Return (x, y) of the center of cell containing provided text 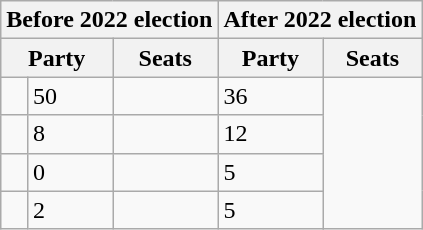
36 (270, 96)
2 (70, 210)
50 (70, 96)
After 2022 election (320, 20)
12 (270, 134)
8 (70, 134)
0 (70, 172)
Before 2022 election (110, 20)
